Detect which cell encompasses the target text, then output its (x, y) center coordinate. 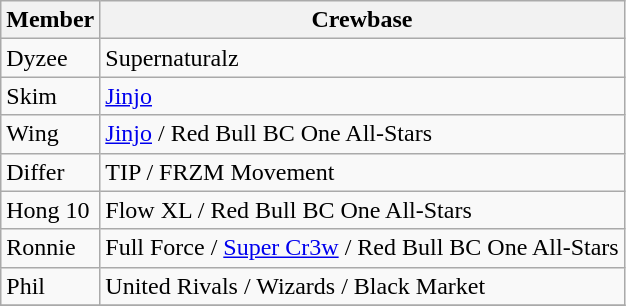
Jinjo (362, 96)
Jinjo / Red Bull BC One All-Stars (362, 134)
Full Force / Super Cr3w / Red Bull BC One All-Stars (362, 248)
Phil (50, 286)
Skim (50, 96)
Differ (50, 172)
Member (50, 20)
Hong 10 (50, 210)
Wing (50, 134)
Dyzee (50, 58)
Supernaturalz (362, 58)
Ronnie (50, 248)
TIP / FRZM Movement (362, 172)
United Rivals / Wizards / Black Market (362, 286)
Crewbase (362, 20)
Flow XL / Red Bull BC One All-Stars (362, 210)
